Pinpoint the cell where the given text exists, returning its (X, Y) midpoint coordinate. 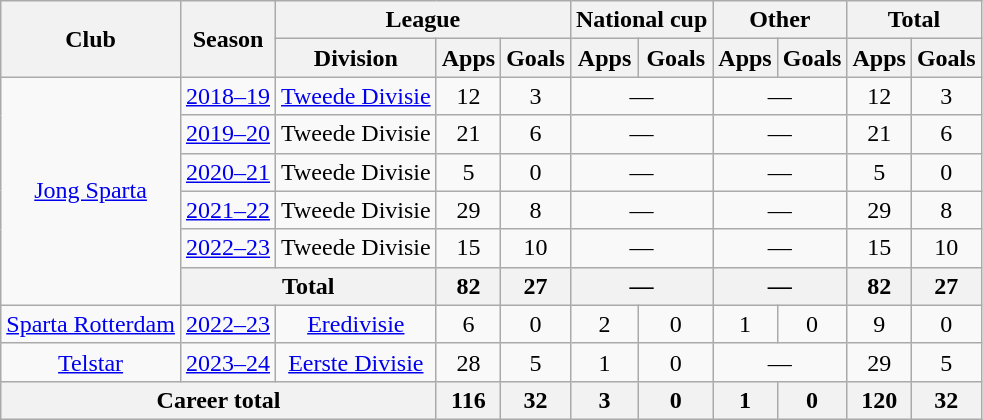
Jong Sparta (91, 191)
Division (356, 58)
National cup (641, 20)
Club (91, 39)
Telstar (91, 362)
120 (879, 400)
League (424, 20)
2 (604, 324)
116 (468, 400)
2019–20 (228, 134)
2023–24 (228, 362)
28 (468, 362)
Season (228, 39)
Other (780, 20)
Career total (218, 400)
9 (879, 324)
Sparta Rotterdam (91, 324)
Eerste Divisie (356, 362)
Eredivisie (356, 324)
2020–21 (228, 172)
2021–22 (228, 210)
2018–19 (228, 96)
